Return the [x, y] coordinate for the center point of the cell that contains the specified text.  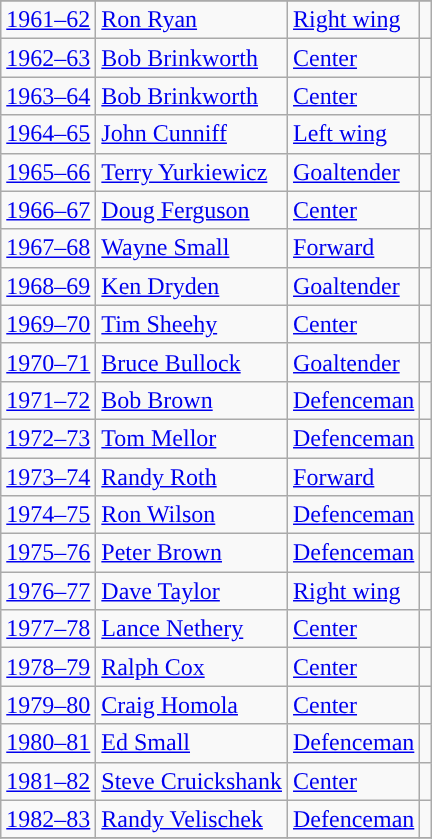
1973–74 [48, 477]
Ralph Cox [192, 667]
1975–76 [48, 553]
1976–77 [48, 591]
1981–82 [48, 781]
1974–75 [48, 515]
Steve Cruickshank [192, 781]
Wayne Small [192, 248]
1964–65 [48, 134]
Bob Brown [192, 400]
Tim Sheehy [192, 324]
1969–70 [48, 324]
1961–62 [48, 20]
John Cunniff [192, 134]
1982–83 [48, 819]
1971–72 [48, 400]
Lance Nethery [192, 629]
1972–73 [48, 438]
1980–81 [48, 743]
1967–68 [48, 248]
Craig Homola [192, 705]
Doug Ferguson [192, 210]
1966–67 [48, 210]
1977–78 [48, 629]
Dave Taylor [192, 591]
1968–69 [48, 286]
Ken Dryden [192, 286]
Bruce Bullock [192, 362]
Left wing [354, 134]
1970–71 [48, 362]
Tom Mellor [192, 438]
Ron Ryan [192, 20]
Randy Roth [192, 477]
Terry Yurkiewicz [192, 172]
Ed Small [192, 743]
Ron Wilson [192, 515]
Randy Velischek [192, 819]
1962–63 [48, 58]
Peter Brown [192, 553]
1963–64 [48, 96]
1965–66 [48, 172]
1978–79 [48, 667]
1979–80 [48, 705]
